Scan for the cell matching the given text and deliver its [X, Y] coordinate at center. 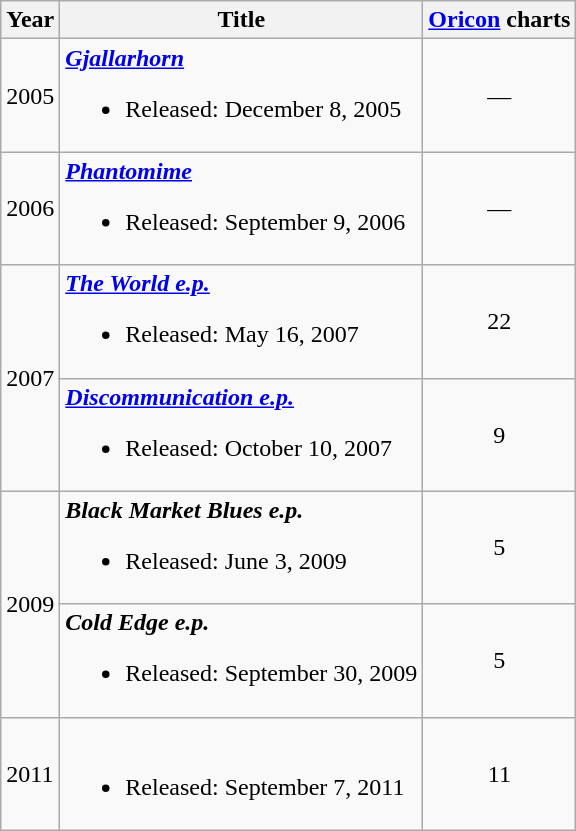
11 [500, 774]
22 [500, 322]
Discommunication e.p.Released: October 10, 2007 [242, 434]
2011 [30, 774]
Oricon charts [500, 20]
2009 [30, 604]
2007 [30, 378]
2005 [30, 96]
Title [242, 20]
GjallarhornReleased: December 8, 2005 [242, 96]
9 [500, 434]
Cold Edge e.p.Released: September 30, 2009 [242, 660]
2006 [30, 208]
PhantomimeReleased: September 9, 2006 [242, 208]
Black Market Blues e.p.Released: June 3, 2009 [242, 548]
Year [30, 20]
The World e.p.Released: May 16, 2007 [242, 322]
Released: September 7, 2011 [242, 774]
